For the text-containing cell, return its midpoint in [x, y] coordinate format. 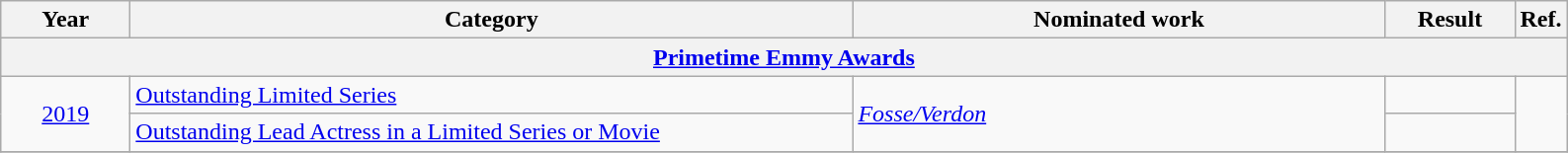
Nominated work [1118, 20]
2019 [65, 114]
Year [65, 20]
Category [492, 20]
Outstanding Limited Series [492, 95]
Result [1450, 20]
Fosse/Verdon [1118, 114]
Outstanding Lead Actress in a Limited Series or Movie [492, 132]
Primetime Emmy Awards [784, 57]
Ref. [1541, 20]
